From the cell containing the given text, extract its center point as (X, Y) coordinate. 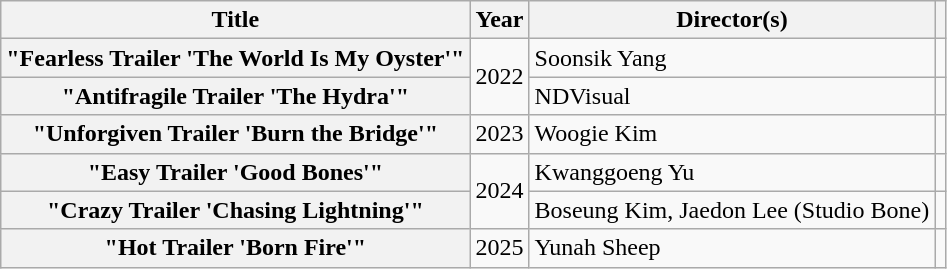
"Unforgiven Trailer 'Burn the Bridge'" (236, 134)
"Hot Trailer 'Born Fire'" (236, 248)
Kwanggoeng Yu (732, 172)
Boseung Kim, Jaedon Lee (Studio Bone) (732, 210)
2024 (500, 191)
Title (236, 20)
2022 (500, 77)
Year (500, 20)
"Crazy Trailer 'Chasing Lightning'" (236, 210)
Director(s) (732, 20)
Woogie Kim (732, 134)
"Easy Trailer 'Good Bones'" (236, 172)
Yunah Sheep (732, 248)
Soonsik Yang (732, 58)
NDVisual (732, 96)
2023 (500, 134)
2025 (500, 248)
"Fearless Trailer 'The World Is My Oyster'" (236, 58)
"Antifragile Trailer 'The Hydra'" (236, 96)
